Locate the cell with the specified text and output its [x, y] center coordinate. 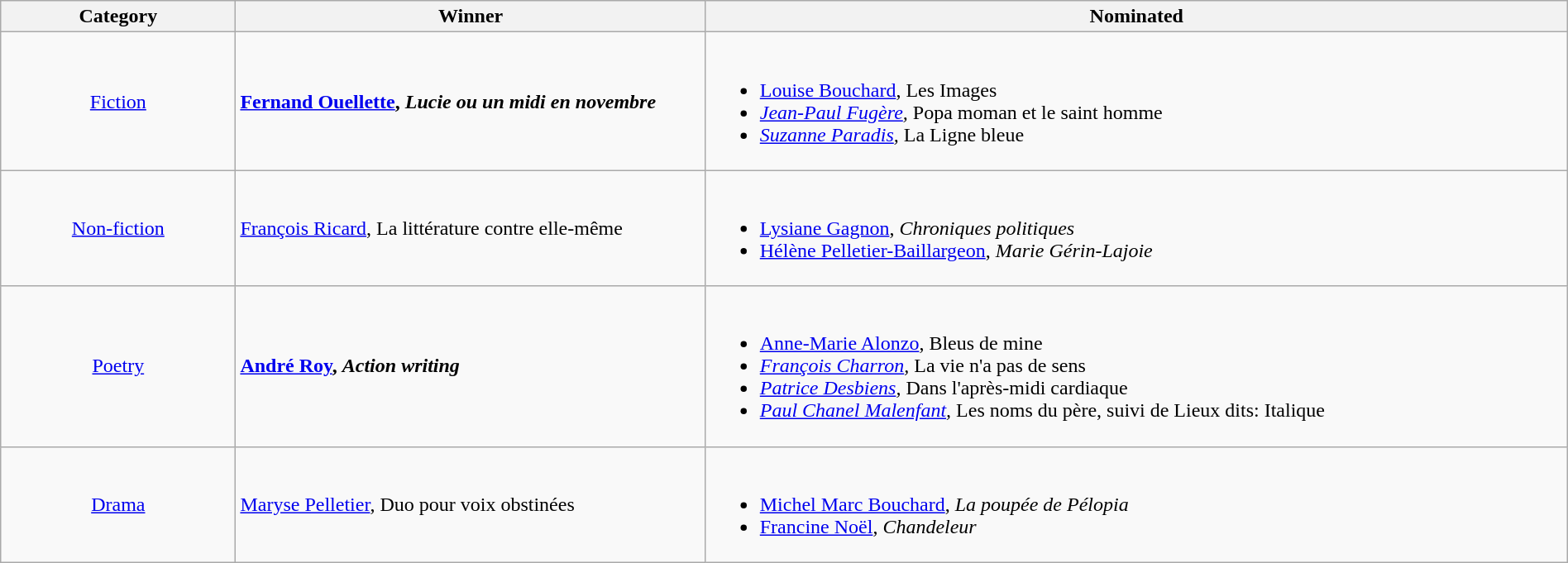
Winner [471, 17]
Louise Bouchard, Les ImagesJean-Paul Fugère, Popa moman et le saint hommeSuzanne Paradis, La Ligne bleue [1136, 101]
Fiction [118, 101]
Maryse Pelletier, Duo pour voix obstinées [471, 504]
Non-fiction [118, 228]
Drama [118, 504]
Poetry [118, 366]
Category [118, 17]
Lysiane Gagnon, Chroniques politiquesHélène Pelletier-Baillargeon, Marie Gérin-Lajoie [1136, 228]
André Roy, Action writing [471, 366]
Michel Marc Bouchard, La poupée de PélopiaFrancine Noël, Chandeleur [1136, 504]
François Ricard, La littérature contre elle-même [471, 228]
Nominated [1136, 17]
Fernand Ouellette, Lucie ou un midi en novembre [471, 101]
